Locate the cell with the specified text and output its [X, Y] center coordinate. 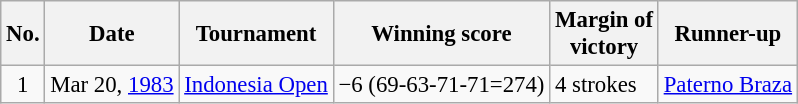
Date [112, 34]
Mar 20, 1983 [112, 85]
Indonesia Open [256, 85]
Runner-up [728, 34]
Paterno Braza [728, 85]
Winning score [442, 34]
−6 (69-63-71-71=274) [442, 85]
1 [23, 85]
Tournament [256, 34]
4 strokes [604, 85]
Margin ofvictory [604, 34]
No. [23, 34]
